For the text-containing cell, return its midpoint in [X, Y] coordinate format. 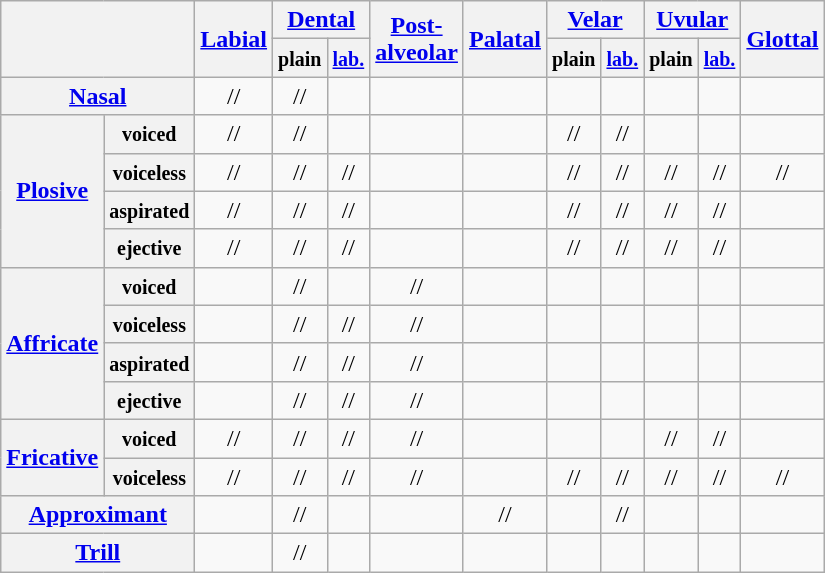
Trill [98, 553]
Palatal [504, 39]
Glottal [782, 39]
Uvular [692, 20]
Dental [322, 20]
Velar [596, 20]
Labial [234, 39]
Post-alveolar [417, 39]
Plosive [52, 191]
Fricative [52, 457]
Nasal [98, 96]
Affricate [52, 343]
Approximant [98, 515]
